Return (x, y) of the center of cell containing provided text 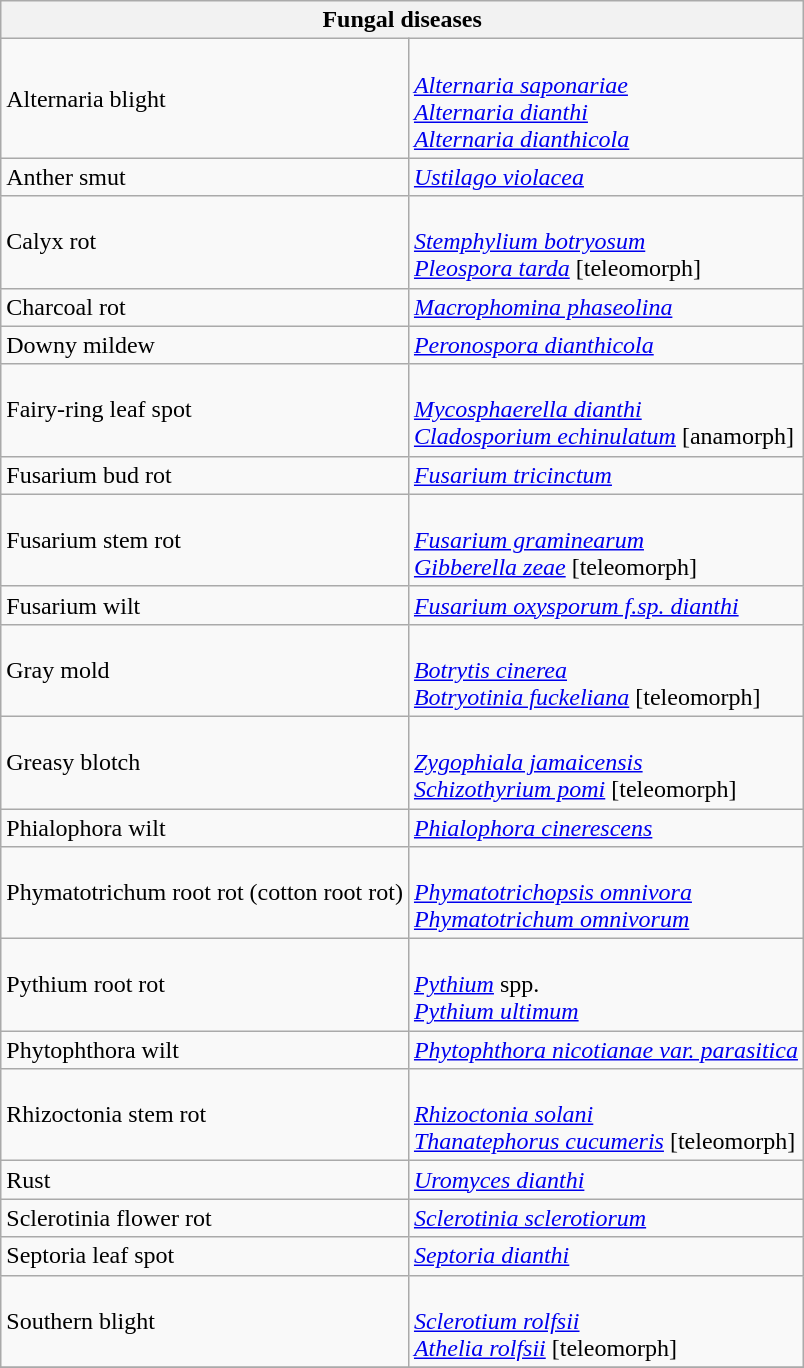
Botrytis cinerea Botryotinia fuckeliana [teleomorph] (606, 670)
Calyx rot (205, 242)
Fusarium wilt (205, 605)
Fusarium stem rot (205, 540)
Alternaria blight (205, 98)
Fusarium bud rot (205, 475)
Downy mildew (205, 345)
Alternaria saponariae Alternaria dianthi Alternaria dianthicola (606, 98)
Fusarium graminearum Gibberella zeae [teleomorph] (606, 540)
Phytophthora wilt (205, 1050)
Rhizoctonia solani Thanatephorus cucumeris [teleomorph] (606, 1115)
Rhizoctonia stem rot (205, 1115)
Rust (205, 1180)
Fairy-ring leaf spot (205, 410)
Phytophthora nicotianae var. parasitica (606, 1050)
Anther smut (205, 177)
Sclerotinia sclerotiorum (606, 1218)
Macrophomina phaseolina (606, 307)
Phymatotrichopsis omnivora Phymatotrichum omnivorum (606, 893)
Uromyces dianthi (606, 1180)
Charcoal rot (205, 307)
Pythium root rot (205, 985)
Septoria leaf spot (205, 1256)
Phialophora wilt (205, 827)
Fusarium tricinctum (606, 475)
Peronospora dianthicola (606, 345)
Pythium spp. Pythium ultimum (606, 985)
Fusarium oxysporum f.sp. dianthi (606, 605)
Mycosphaerella dianthi Cladosporium echinulatum [anamorph] (606, 410)
Septoria dianthi (606, 1256)
Sclerotium rolfsii Athelia rolfsii [teleomorph] (606, 1321)
Ustilago violacea (606, 177)
Zygophiala jamaicensis Schizothyrium pomi [teleomorph] (606, 762)
Greasy blotch (205, 762)
Phialophora cinerescens (606, 827)
Stemphylium botryosum Pleospora tarda [teleomorph] (606, 242)
Southern blight (205, 1321)
Sclerotinia flower rot (205, 1218)
Gray mold (205, 670)
Phymatotrichum root rot (cotton root rot) (205, 893)
Fungal diseases (402, 20)
